Determine the [X, Y] coordinate at the center of the cell enclosing the given text.  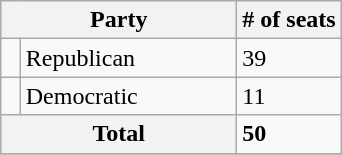
Party [119, 20]
Democratic [128, 96]
Republican [128, 58]
# of seats [289, 20]
39 [289, 58]
Total [119, 134]
11 [289, 96]
50 [289, 134]
